Extract the [X, Y] coordinate from the center of the cell holding the provided text.  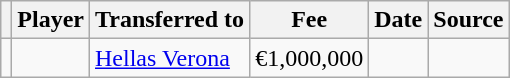
Source [468, 20]
Fee [310, 20]
Player [51, 20]
€1,000,000 [310, 58]
Transferred to [170, 20]
Date [398, 20]
Hellas Verona [170, 58]
